Scan for the cell matching the given text and deliver its [X, Y] coordinate at center. 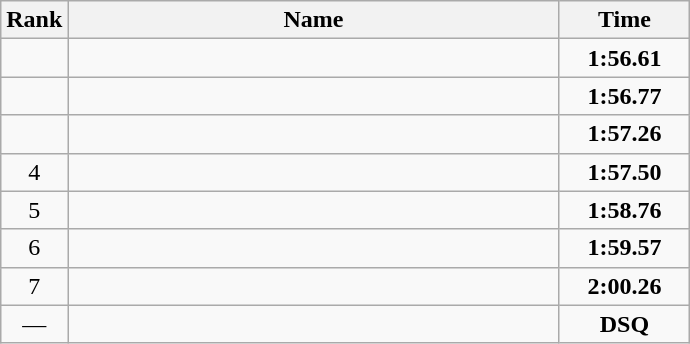
Time [624, 20]
6 [34, 248]
5 [34, 210]
1:57.26 [624, 134]
2:00.26 [624, 286]
DSQ [624, 324]
1:58.76 [624, 210]
4 [34, 172]
1:56.77 [624, 96]
1:59.57 [624, 248]
Name [314, 20]
— [34, 324]
1:57.50 [624, 172]
1:56.61 [624, 58]
Rank [34, 20]
7 [34, 286]
